For the text-containing cell, return its midpoint in (x, y) coordinate format. 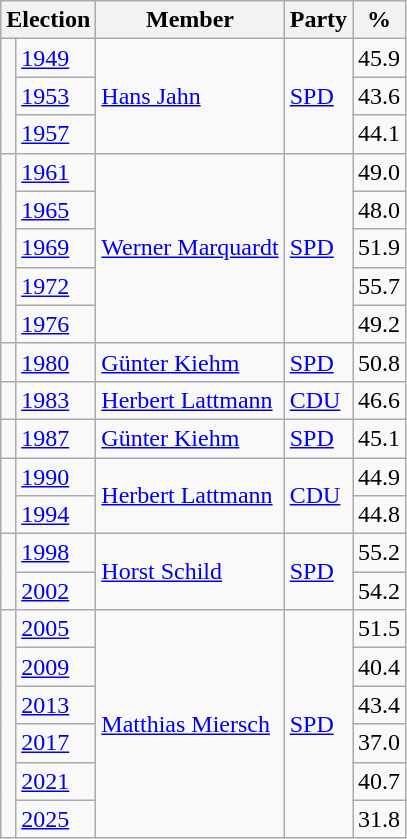
1994 (56, 515)
Werner Marquardt (190, 248)
45.1 (380, 438)
2005 (56, 629)
% (380, 20)
1998 (56, 553)
2025 (56, 819)
1969 (56, 248)
2009 (56, 667)
50.8 (380, 362)
49.0 (380, 172)
2021 (56, 781)
55.2 (380, 553)
Hans Jahn (190, 96)
40.7 (380, 781)
1965 (56, 210)
1990 (56, 477)
Party (318, 20)
1961 (56, 172)
31.8 (380, 819)
Matthias Miersch (190, 724)
2013 (56, 705)
54.2 (380, 591)
1953 (56, 96)
1957 (56, 134)
1949 (56, 58)
55.7 (380, 286)
43.4 (380, 705)
1972 (56, 286)
1987 (56, 438)
45.9 (380, 58)
40.4 (380, 667)
Horst Schild (190, 572)
51.9 (380, 248)
43.6 (380, 96)
1983 (56, 400)
Member (190, 20)
2017 (56, 743)
46.6 (380, 400)
Election (48, 20)
49.2 (380, 324)
44.8 (380, 515)
44.1 (380, 134)
48.0 (380, 210)
44.9 (380, 477)
37.0 (380, 743)
1976 (56, 324)
2002 (56, 591)
1980 (56, 362)
51.5 (380, 629)
